From the cell containing the given text, extract its center point as (X, Y) coordinate. 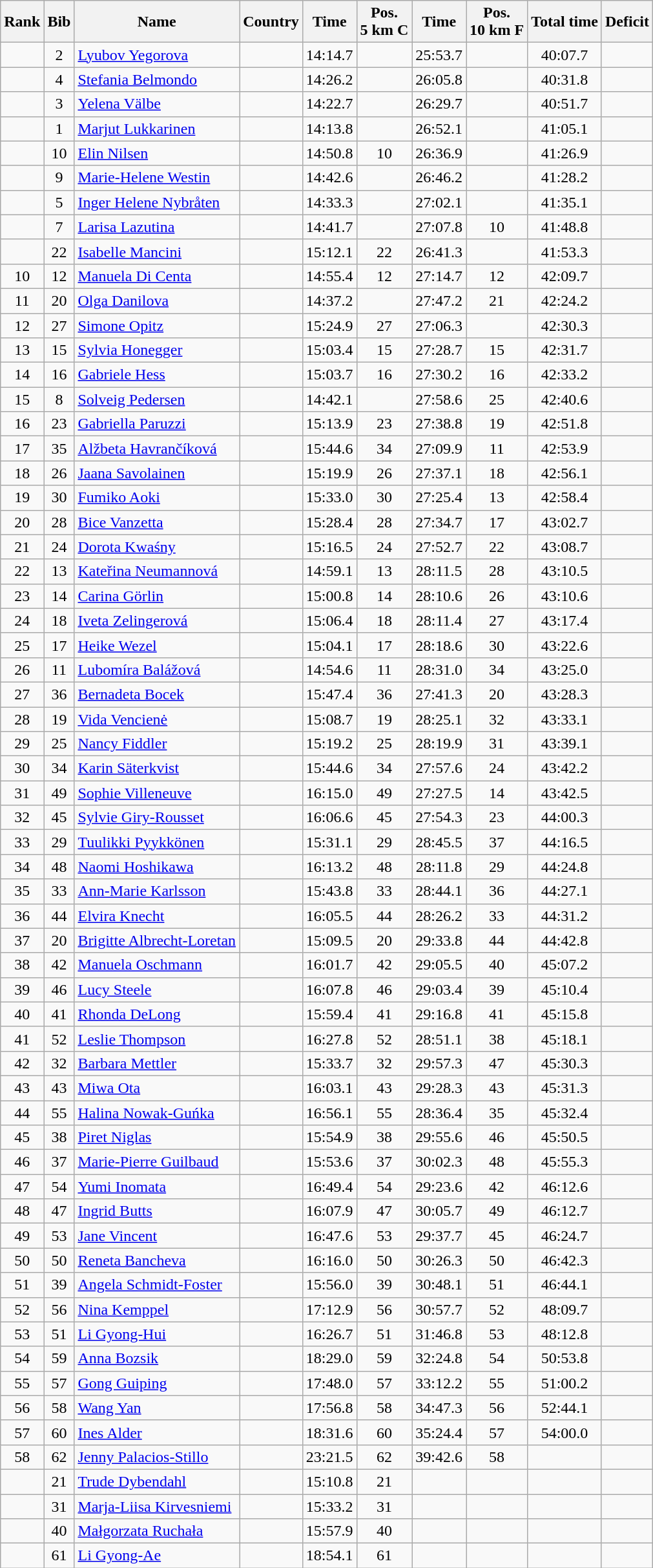
41:53.3 (565, 251)
Larisa Lazutina (157, 227)
29:57.3 (439, 1063)
16:06.6 (329, 818)
32:24.8 (439, 1359)
Total time (565, 22)
42:09.7 (565, 276)
29:55.6 (439, 1138)
15:28.4 (329, 522)
Fumiko Aoki (157, 498)
43:10.6 (565, 596)
27:30.2 (439, 375)
16:15.0 (329, 793)
Rank (22, 22)
26:29.7 (439, 104)
Nina Kemppel (157, 1309)
Ann-Marie Karlsson (157, 891)
28:19.9 (439, 744)
Marie-Helene Westin (157, 178)
Bice Vanzetta (157, 522)
35:24.4 (439, 1432)
28:44.1 (439, 891)
Yumi Inomata (157, 1187)
45:32.4 (565, 1112)
29:05.5 (439, 965)
Inger Helene Nybråten (157, 202)
28:11.5 (439, 571)
45:31.3 (565, 1088)
15:33.0 (329, 498)
Li Gyong-Hui (157, 1334)
15:57.9 (329, 1531)
Gabriele Hess (157, 375)
27:09.9 (439, 449)
15:04.1 (329, 645)
16:01.7 (329, 965)
50:53.8 (565, 1359)
Olga Danilova (157, 301)
27:06.3 (439, 325)
43:42.2 (565, 768)
Dorota Kwaśny (157, 547)
15:24.9 (329, 325)
29:23.6 (439, 1187)
Małgorzata Ruchała (157, 1531)
Yelena Välbe (157, 104)
Marie-Pierre Guilbaud (157, 1162)
14:54.6 (329, 670)
44:42.8 (565, 940)
28:26.2 (439, 916)
Trude Dybendahl (157, 1481)
27:28.7 (439, 350)
Manuela Di Centa (157, 276)
46:12.7 (565, 1211)
45:18.1 (565, 1039)
14:42.1 (329, 399)
31:46.8 (439, 1334)
23:21.5 (329, 1457)
Lubomíra Balážová (157, 670)
26:52.1 (439, 129)
Alžbeta Havrančíková (157, 449)
43:17.4 (565, 620)
27:14.7 (439, 276)
Leslie Thompson (157, 1039)
28:45.5 (439, 842)
Marja-Liisa Kirvesniemi (157, 1507)
26:46.2 (439, 178)
16:16.0 (329, 1260)
Karin Säterkvist (157, 768)
15:09.5 (329, 940)
28:36.4 (439, 1112)
43:08.7 (565, 547)
3 (59, 104)
14:55.4 (329, 276)
42:56.1 (565, 473)
Carina Görlin (157, 596)
15:08.7 (329, 719)
Jane Vincent (157, 1236)
17:48.0 (329, 1383)
Lyubov Yegorova (157, 55)
27:27.5 (439, 793)
44:16.5 (565, 842)
40:31.8 (565, 79)
17:56.8 (329, 1408)
45:55.3 (565, 1162)
26:41.3 (439, 251)
48:09.7 (565, 1309)
15:54.9 (329, 1138)
Sylvie Giry-Rousset (157, 818)
8 (59, 399)
Brigitte Albrecht-Loretan (157, 940)
14:33.3 (329, 202)
15:10.8 (329, 1481)
15:47.4 (329, 694)
46:24.7 (565, 1236)
16:07.9 (329, 1211)
42:30.3 (565, 325)
16:26.7 (329, 1334)
Angela Schmidt-Foster (157, 1285)
Stefania Belmondo (157, 79)
Pos.10 km F (497, 22)
27:38.8 (439, 424)
28:18.6 (439, 645)
28:11.8 (439, 867)
30:02.3 (439, 1162)
43:02.7 (565, 522)
Heike Wezel (157, 645)
51:00.2 (565, 1383)
Vida Vencienė (157, 719)
Manuela Oschmann (157, 965)
52:44.1 (565, 1408)
30:05.7 (439, 1211)
42:51.8 (565, 424)
15:31.1 (329, 842)
41:48.8 (565, 227)
44:00.3 (565, 818)
43:25.0 (565, 670)
15:12.1 (329, 251)
42:40.6 (565, 399)
5 (59, 202)
Iveta Zelingerová (157, 620)
27:07.8 (439, 227)
45:50.5 (565, 1138)
Tuulikki Pyykkönen (157, 842)
18:31.6 (329, 1432)
Sophie Villeneuve (157, 793)
Anna Bozsik (157, 1359)
Gabriella Paruzzi (157, 424)
16:05.5 (329, 916)
43:33.1 (565, 719)
Halina Nowak-Guńka (157, 1112)
29:28.3 (439, 1088)
27:02.1 (439, 202)
14:59.1 (329, 571)
2 (59, 55)
15:06.4 (329, 620)
40:51.7 (565, 104)
48:12.8 (565, 1334)
27:25.4 (439, 498)
27:47.2 (439, 301)
15:03.7 (329, 375)
Naomi Hoshikawa (157, 867)
Barbara Mettler (157, 1063)
Ines Alder (157, 1432)
Jenny Palacios-Stillo (157, 1457)
15:03.4 (329, 350)
15:19.9 (329, 473)
Pos.5 km C (384, 22)
29:16.8 (439, 1014)
9 (59, 178)
43:22.6 (565, 645)
15:33.2 (329, 1507)
14:41.7 (329, 227)
39:42.6 (439, 1457)
18:54.1 (329, 1556)
Ingrid Butts (157, 1211)
Name (157, 22)
27:41.3 (439, 694)
Sylvia Honegger (157, 350)
28:25.1 (439, 719)
16:56.1 (329, 1112)
29:03.4 (439, 990)
43:28.3 (565, 694)
42:53.9 (565, 449)
27:57.6 (439, 768)
43:42.5 (565, 793)
14:26.2 (329, 79)
18:29.0 (329, 1359)
34:47.3 (439, 1408)
15:19.2 (329, 744)
42:31.7 (565, 350)
45:30.3 (565, 1063)
Marjut Lukkarinen (157, 129)
30:57.7 (439, 1309)
54:00.0 (565, 1432)
15:53.6 (329, 1162)
Kateřina Neumannová (157, 571)
15:33.7 (329, 1063)
27:54.3 (439, 818)
Isabelle Mancini (157, 251)
16:47.6 (329, 1236)
27:37.1 (439, 473)
15:16.5 (329, 547)
Nancy Fiddler (157, 744)
27:52.7 (439, 547)
Elin Nilsen (157, 153)
16:27.8 (329, 1039)
14:13.8 (329, 129)
Jaana Savolainen (157, 473)
16:03.1 (329, 1088)
26:36.9 (439, 153)
42:33.2 (565, 375)
44:24.8 (565, 867)
28:31.0 (439, 670)
Reneta Bancheva (157, 1260)
1 (59, 129)
14:50.8 (329, 153)
45:15.8 (565, 1014)
Deficit (627, 22)
44:27.1 (565, 891)
14:22.7 (329, 104)
Rhonda DeLong (157, 1014)
41:28.2 (565, 178)
Country (271, 22)
41:05.1 (565, 129)
15:43.8 (329, 891)
42:58.4 (565, 498)
27:34.7 (439, 522)
28:11.4 (439, 620)
30:48.1 (439, 1285)
15:56.0 (329, 1285)
43:39.1 (565, 744)
40:07.7 (565, 55)
29:37.7 (439, 1236)
15:59.4 (329, 1014)
15:00.8 (329, 596)
Lucy Steele (157, 990)
14:14.7 (329, 55)
Bib (59, 22)
4 (59, 79)
16:07.8 (329, 990)
30:26.3 (439, 1260)
7 (59, 227)
45:07.2 (565, 965)
46:44.1 (565, 1285)
41:26.9 (565, 153)
42:24.2 (565, 301)
Solveig Pedersen (157, 399)
16:49.4 (329, 1187)
Bernadeta Bocek (157, 694)
Gong Guiping (157, 1383)
28:51.1 (439, 1039)
28:10.6 (439, 596)
25:53.7 (439, 55)
Wang Yan (157, 1408)
46:12.6 (565, 1187)
15:13.9 (329, 424)
26:05.8 (439, 79)
29:33.8 (439, 940)
Simone Opitz (157, 325)
14:42.6 (329, 178)
Miwa Ota (157, 1088)
17:12.9 (329, 1309)
44:31.2 (565, 916)
43:10.5 (565, 571)
Piret Niglas (157, 1138)
14:37.2 (329, 301)
16:13.2 (329, 867)
Li Gyong-Ae (157, 1556)
27:58.6 (439, 399)
Elvira Knecht (157, 916)
33:12.2 (439, 1383)
41:35.1 (565, 202)
46:42.3 (565, 1260)
45:10.4 (565, 990)
